Detect which cell encompasses the target text, then output its [X, Y] center coordinate. 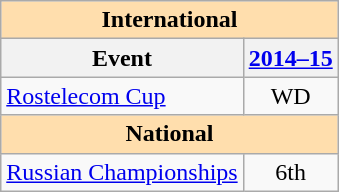
National [170, 134]
WD [290, 96]
International [170, 20]
6th [290, 172]
Event [122, 58]
2014–15 [290, 58]
Rostelecom Cup [122, 96]
Russian Championships [122, 172]
